Return (x, y) of the center of cell containing provided text 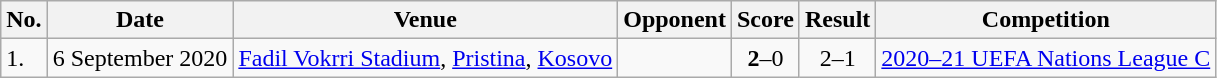
2020–21 UEFA Nations League C (1046, 58)
Result (837, 20)
Competition (1046, 20)
No. (24, 20)
1. (24, 58)
Score (765, 20)
2–0 (765, 58)
6 September 2020 (140, 58)
Venue (426, 20)
2–1 (837, 58)
Opponent (675, 20)
Fadil Vokrri Stadium, Pristina, Kosovo (426, 58)
Date (140, 20)
